Output the (x, y) coordinate of the center of the cell containing the given text.  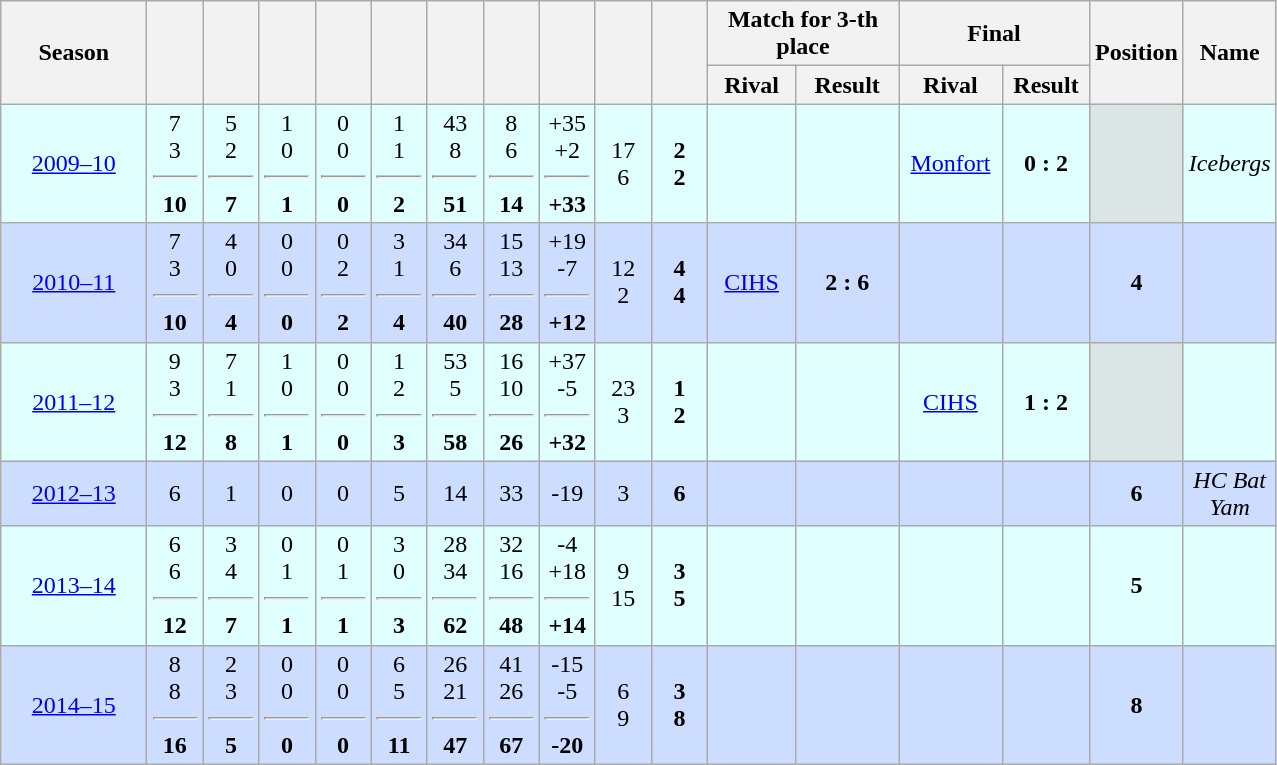
Name (1230, 52)
412667 (511, 704)
-4+18+14 (567, 586)
-19 (567, 494)
122 (623, 282)
262147 (455, 704)
112 (399, 164)
35 (679, 586)
33 (511, 494)
8816 (175, 704)
44 (679, 282)
22 (679, 164)
718 (231, 402)
2 : 6 (848, 282)
+35+2+33 (567, 164)
233 (623, 402)
176 (623, 164)
34640 (455, 282)
321648 (511, 586)
123 (399, 402)
6612 (175, 586)
235 (231, 704)
Monfort (950, 164)
6511 (399, 704)
347 (231, 586)
14 (455, 494)
303 (399, 586)
1 (231, 494)
404 (231, 282)
38 (679, 704)
2009–10 (74, 164)
Season (74, 52)
HC Bat Yam (1230, 494)
8 (1137, 704)
69 (623, 704)
Match for 3-th place (802, 34)
Final (994, 34)
527 (231, 164)
4 (1137, 282)
2010–11 (74, 282)
43851 (455, 164)
2011–12 (74, 402)
314 (399, 282)
9312 (175, 402)
283462 (455, 586)
Position (1137, 52)
2014–15 (74, 704)
915 (623, 586)
2013–14 (74, 586)
+19-7+12 (567, 282)
161026 (511, 402)
151328 (511, 282)
+37-5+32 (567, 402)
Icebergs (1230, 164)
3 (623, 494)
022 (343, 282)
12 (679, 402)
1 : 2 (1046, 402)
-15-5-20 (567, 704)
8614 (511, 164)
2012–13 (74, 494)
0 : 2 (1046, 164)
53558 (455, 402)
